Determine the [x, y] coordinate at the center of the cell enclosing the given text.  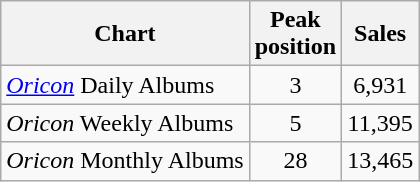
13,465 [380, 161]
28 [295, 161]
3 [295, 85]
11,395 [380, 123]
Chart [125, 34]
Sales [380, 34]
Peakposition [295, 34]
Oricon Weekly Albums [125, 123]
Oricon Daily Albums [125, 85]
6,931 [380, 85]
Oricon Monthly Albums [125, 161]
5 [295, 123]
